Provide the (x, y) coordinate of the cell's center where the given text is located.  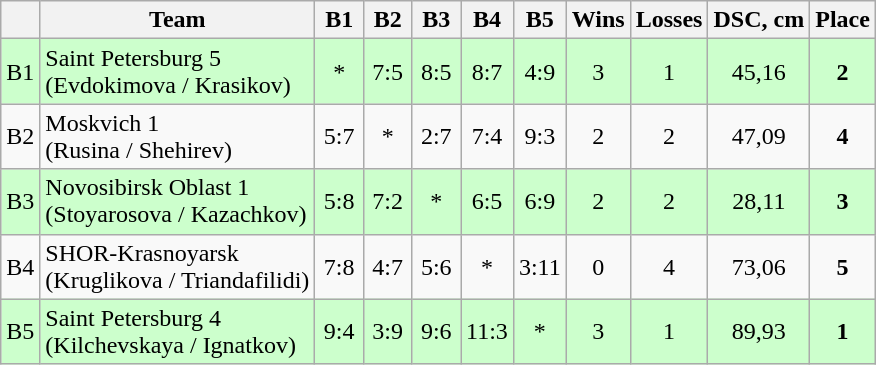
4:7 (388, 266)
SHOR-Krasnoyarsk(Kruglikova / Triandafilidi) (178, 266)
Team (178, 20)
5:7 (340, 136)
7:8 (340, 266)
7:5 (388, 72)
9:3 (540, 136)
Losses (669, 20)
3:9 (388, 332)
89,93 (759, 332)
5:8 (340, 202)
0 (598, 266)
6:5 (488, 202)
6:9 (540, 202)
8:7 (488, 72)
Wins (598, 20)
Moskvich 1(Rusina / Shehirev) (178, 136)
5 (843, 266)
4:9 (540, 72)
8:5 (436, 72)
47,09 (759, 136)
Saint Petersburg 4(Kilchevskaya / Ignatkov) (178, 332)
DSC, cm (759, 20)
9:4 (340, 332)
3:11 (540, 266)
28,11 (759, 202)
45,16 (759, 72)
9:6 (436, 332)
Saint Petersburg 5(Evdokimova / Krasikov) (178, 72)
7:4 (488, 136)
5:6 (436, 266)
Place (843, 20)
7:2 (388, 202)
Novosibirsk Oblast 1(Stoyarosova / Kazachkov) (178, 202)
73,06 (759, 266)
11:3 (488, 332)
2:7 (436, 136)
